Determine the [X, Y] coordinate at the center of the cell enclosing the given text.  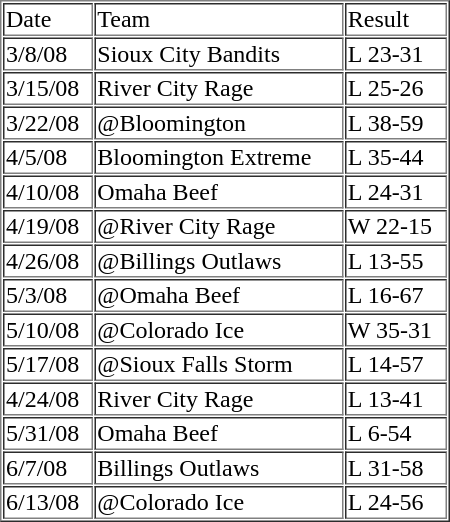
L 23-31 [396, 54]
4/24/08 [48, 398]
L 13-55 [396, 260]
@River City Rage [218, 226]
L 13-41 [396, 398]
4/26/08 [48, 260]
L 24-31 [396, 192]
@Sioux Falls Storm [218, 364]
L 35-44 [396, 158]
W 22-15 [396, 226]
Date [48, 20]
6/13/08 [48, 502]
4/19/08 [48, 226]
6/7/08 [48, 468]
5/31/08 [48, 434]
Bloomington Extreme [218, 158]
5/3/08 [48, 296]
L 6-54 [396, 434]
W 35-31 [396, 330]
L 16-67 [396, 296]
L 25-26 [396, 88]
L 31-58 [396, 468]
3/22/08 [48, 122]
@Bloomington [218, 122]
Result [396, 20]
@Omaha Beef [218, 296]
L 38-59 [396, 122]
L 14-57 [396, 364]
Billings Outlaws [218, 468]
5/10/08 [48, 330]
3/8/08 [48, 54]
Sioux City Bandits [218, 54]
L 24-56 [396, 502]
@Billings Outlaws [218, 260]
5/17/08 [48, 364]
4/5/08 [48, 158]
4/10/08 [48, 192]
3/15/08 [48, 88]
Team [218, 20]
